Determine the (X, Y) coordinate at the center of the cell enclosing the given text.  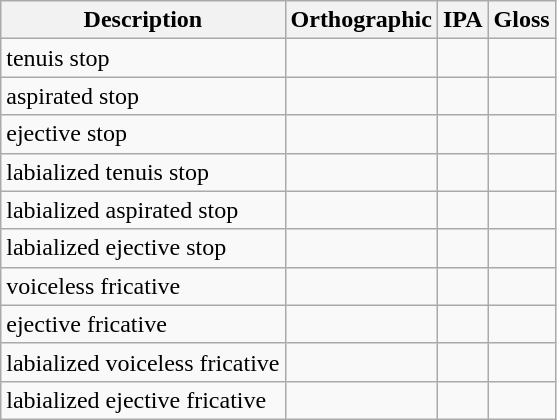
labialized ejective fricative (143, 400)
IPA (462, 20)
labialized aspirated stop (143, 210)
ejective stop (143, 134)
labialized ejective stop (143, 248)
labialized tenuis stop (143, 172)
Orthographic (361, 20)
voiceless fricative (143, 286)
ejective fricative (143, 324)
Gloss (522, 20)
labialized voiceless fricative (143, 362)
tenuis stop (143, 58)
Description (143, 20)
aspirated stop (143, 96)
